From the cell containing the given text, extract its center point as (X, Y) coordinate. 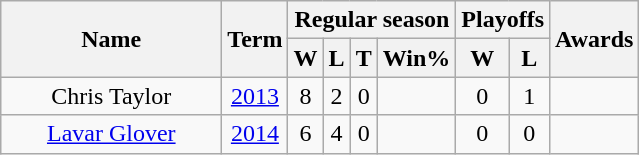
Lavar Glover (112, 134)
1 (530, 96)
T (364, 58)
2014 (255, 134)
Regular season (372, 20)
8 (306, 96)
Name (112, 39)
4 (336, 134)
Playoffs (503, 20)
Term (255, 39)
2 (336, 96)
Win% (416, 58)
6 (306, 134)
Chris Taylor (112, 96)
2013 (255, 96)
Awards (594, 39)
